Extract the [X, Y] coordinate from the center of the cell holding the provided text.  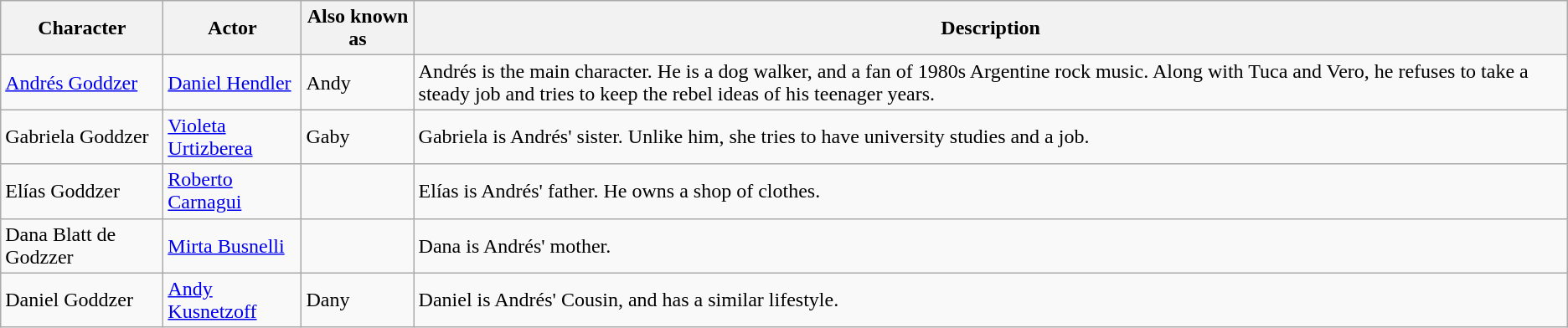
Also known as [358, 28]
Gabriela is Andrés' sister. Unlike him, she tries to have university studies and a job. [990, 137]
Daniel Hendler [233, 82]
Andrés Goddzer [82, 82]
Dana is Andrés' mother. [990, 246]
Andy Kusnetzoff [233, 300]
Violeta Urtizberea [233, 137]
Dany [358, 300]
Gabriela Goddzer [82, 137]
Daniel Goddzer [82, 300]
Elías Goddzer [82, 191]
Description [990, 28]
Elías is Andrés' father. He owns a shop of clothes. [990, 191]
Gaby [358, 137]
Character [82, 28]
Roberto Carnagui [233, 191]
Dana Blatt de Godzzer [82, 246]
Daniel is Andrés' Cousin, and has a similar lifestyle. [990, 300]
Mirta Busnelli [233, 246]
Actor [233, 28]
Andy [358, 82]
